Output the [X, Y] coordinate of the center of the cell containing the given text.  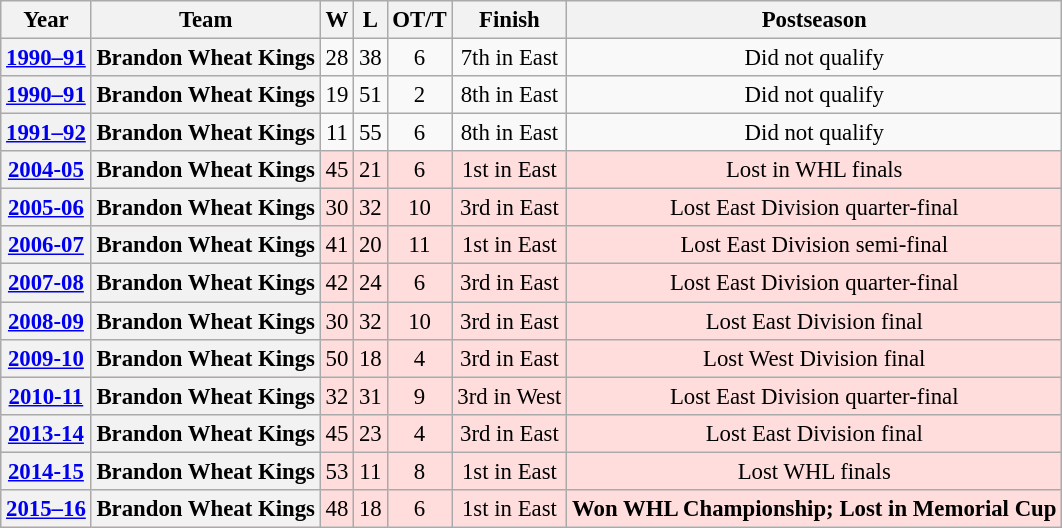
24 [370, 283]
20 [370, 245]
Lost in WHL finals [814, 170]
51 [370, 95]
Lost West Division final [814, 358]
Team [206, 20]
8 [420, 471]
38 [370, 58]
7th in East [510, 58]
21 [370, 170]
Postseason [814, 20]
9 [420, 396]
23 [370, 433]
28 [336, 58]
Finish [510, 20]
41 [336, 245]
L [370, 20]
OT/T [420, 20]
42 [336, 283]
3rd in West [510, 396]
Lost WHL finals [814, 471]
W [336, 20]
Year [46, 20]
2008-09 [46, 321]
2005-06 [46, 208]
31 [370, 396]
50 [336, 358]
2015–16 [46, 509]
Won WHL Championship; Lost in Memorial Cup [814, 509]
2010-11 [46, 396]
Lost East Division semi-final [814, 245]
1991–92 [46, 133]
55 [370, 133]
2007-08 [46, 283]
2006-07 [46, 245]
2 [420, 95]
2014-15 [46, 471]
2009-10 [46, 358]
19 [336, 95]
2013-14 [46, 433]
2004-05 [46, 170]
53 [336, 471]
48 [336, 509]
